Find where the given text appears and provide that cell's center as (X, Y) coordinate. 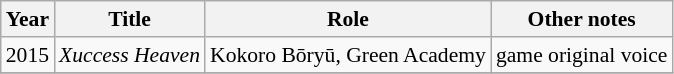
Other notes (582, 19)
Kokoro Bōryū, Green Academy (348, 55)
Title (130, 19)
Year (28, 19)
Role (348, 19)
Xuccess Heaven (130, 55)
game original voice (582, 55)
2015 (28, 55)
